Capture the cell that displays the provided text and extract its (X, Y) central coordinate. 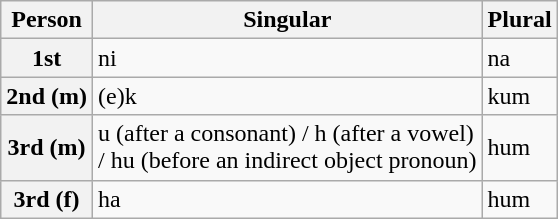
Person (47, 20)
3rd (f) (47, 199)
ni (287, 58)
na (520, 58)
3rd (m) (47, 148)
kum (520, 96)
(e)k (287, 96)
1st (47, 58)
Singular (287, 20)
u (after a consonant) / h (after a vowel) / hu (before an indirect object pronoun) (287, 148)
ha (287, 199)
2nd (m) (47, 96)
Plural (520, 20)
